Extract the (x, y) coordinate from the center of the cell holding the provided text.  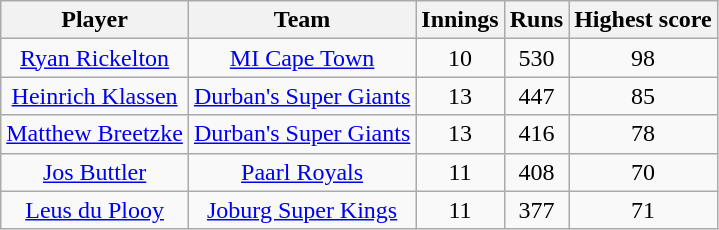
Jos Buttler (95, 172)
Ryan Rickelton (95, 58)
Innings (460, 20)
78 (644, 134)
408 (536, 172)
10 (460, 58)
85 (644, 96)
MI Cape Town (302, 58)
416 (536, 134)
Matthew Breetzke (95, 134)
447 (536, 96)
377 (536, 210)
Runs (536, 20)
Team (302, 20)
Player (95, 20)
530 (536, 58)
Paarl Royals (302, 172)
70 (644, 172)
Heinrich Klassen (95, 96)
98 (644, 58)
Leus du Plooy (95, 210)
Joburg Super Kings (302, 210)
71 (644, 210)
Highest score (644, 20)
